Provide the (X, Y) coordinate of the cell's center where the given text is located.  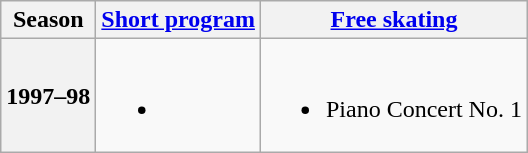
1997–98 (48, 96)
Free skating (394, 20)
Piano Concert No. 1 (394, 96)
Season (48, 20)
Short program (178, 20)
